Output the (X, Y) coordinate of the center of the cell containing the given text.  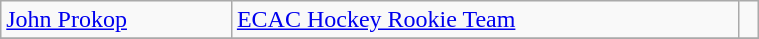
John Prokop (116, 20)
ECAC Hockey Rookie Team (484, 20)
